Detect which cell encompasses the target text, then output its (x, y) center coordinate. 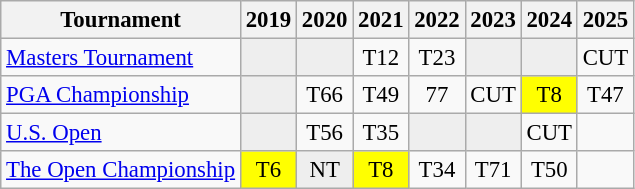
Tournament (121, 20)
PGA Championship (121, 95)
U.S. Open (121, 133)
2023 (493, 20)
The Open Championship (121, 170)
T34 (437, 170)
77 (437, 95)
2022 (437, 20)
2019 (268, 20)
T50 (549, 170)
T6 (268, 170)
2021 (381, 20)
T71 (493, 170)
T35 (381, 133)
2020 (325, 20)
Masters Tournament (121, 58)
T56 (325, 133)
T47 (605, 95)
T66 (325, 95)
2024 (549, 20)
T49 (381, 95)
T12 (381, 58)
2025 (605, 20)
NT (325, 170)
T23 (437, 58)
